From the cell containing the given text, extract its center point as (X, Y) coordinate. 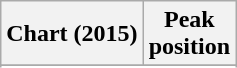
Chart (2015) (72, 34)
Peakposition (189, 34)
